Find where the given text appears and provide that cell's center as (X, Y) coordinate. 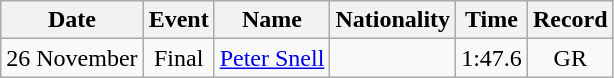
Time (492, 20)
Name (272, 20)
Event (178, 20)
Final (178, 58)
GR (570, 58)
26 November (72, 58)
1:47.6 (492, 58)
Record (570, 20)
Peter Snell (272, 58)
Date (72, 20)
Nationality (393, 20)
